Extract the (X, Y) coordinate from the center of the cell holding the provided text.  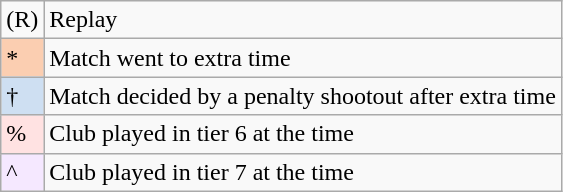
* (22, 58)
(R) (22, 20)
Match decided by a penalty shootout after extra time (303, 96)
Replay (303, 20)
Club played in tier 7 at the time (303, 172)
% (22, 134)
Match went to extra time (303, 58)
^ (22, 172)
Club played in tier 6 at the time (303, 134)
† (22, 96)
